Pinpoint the cell where the given text exists, returning its (X, Y) midpoint coordinate. 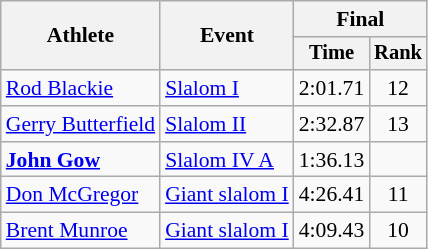
1:36.13 (332, 160)
Final (360, 19)
Slalom I (227, 88)
Gerry Butterfield (80, 124)
Time (332, 54)
2:32.87 (332, 124)
Brent Munroe (80, 231)
10 (398, 231)
4:26.41 (332, 195)
12 (398, 88)
Rod Blackie (80, 88)
Event (227, 36)
Slalom II (227, 124)
11 (398, 195)
13 (398, 124)
John Gow (80, 160)
Rank (398, 54)
2:01.71 (332, 88)
Don McGregor (80, 195)
Athlete (80, 36)
4:09.43 (332, 231)
Slalom IV A (227, 160)
